Extract the [X, Y] coordinate from the center of the cell holding the provided text.  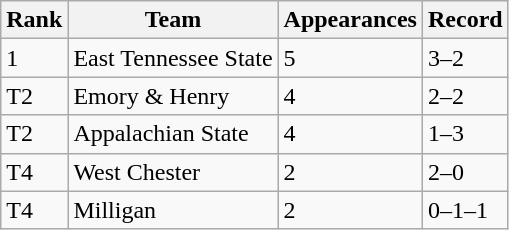
Milligan [173, 210]
3–2 [465, 58]
1–3 [465, 134]
5 [350, 58]
Record [465, 20]
Appalachian State [173, 134]
West Chester [173, 172]
2–0 [465, 172]
1 [34, 58]
Team [173, 20]
East Tennessee State [173, 58]
Rank [34, 20]
0–1–1 [465, 210]
Appearances [350, 20]
2–2 [465, 96]
Emory & Henry [173, 96]
